Scan for the cell matching the given text and deliver its [X, Y] coordinate at center. 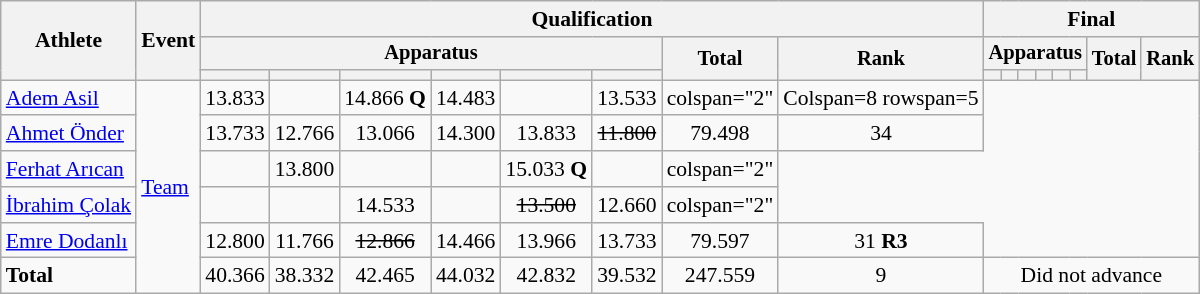
40.366 [234, 276]
13.500 [546, 205]
14.866 Q [385, 98]
Ferhat Arıcan [68, 169]
42.832 [546, 276]
79.498 [720, 134]
247.559 [720, 276]
Colspan=8 rowspan=5 [880, 98]
38.332 [304, 276]
13.533 [626, 98]
Athlete [68, 40]
13.966 [546, 241]
14.533 [385, 205]
14.466 [466, 241]
39.532 [626, 276]
Qualification [592, 19]
15.033 Q [546, 169]
Did not advance [1092, 276]
11.766 [304, 241]
79.597 [720, 241]
Event [168, 40]
9 [880, 276]
44.032 [466, 276]
14.300 [466, 134]
11.800 [626, 134]
13.800 [304, 169]
Emre Dodanlı [68, 241]
Adem Asil [68, 98]
12.866 [385, 241]
13.066 [385, 134]
14.483 [466, 98]
Team [168, 187]
42.465 [385, 276]
Final [1092, 19]
12.660 [626, 205]
İbrahim Çolak [68, 205]
34 [880, 134]
Ahmet Önder [68, 134]
31 R3 [880, 241]
12.766 [304, 134]
12.800 [234, 241]
